Extract the (x, y) coordinate from the center of the cell holding the provided text.  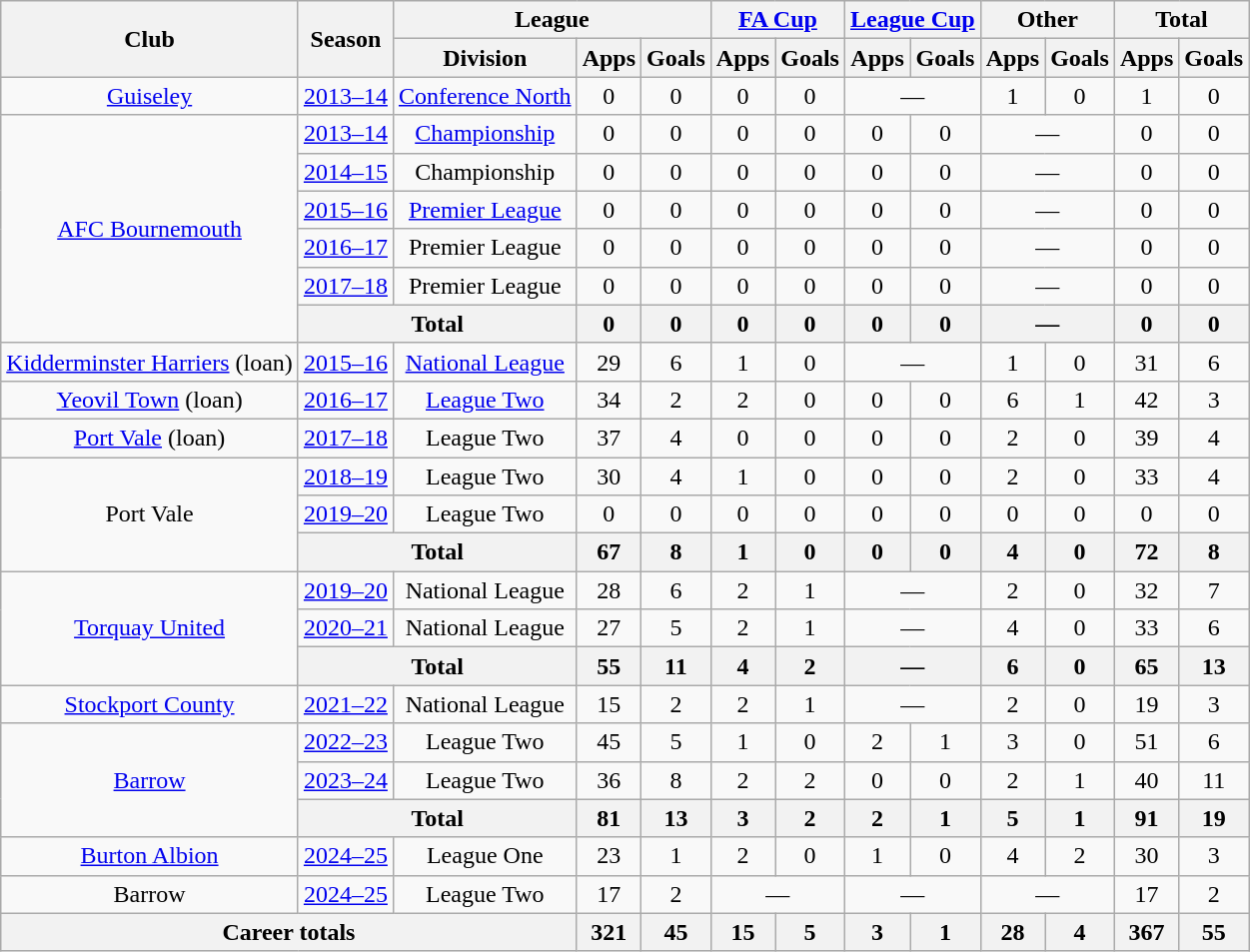
League One (485, 856)
32 (1146, 590)
65 (1146, 666)
Guiseley (150, 96)
34 (609, 400)
51 (1146, 742)
League Cup (912, 20)
81 (609, 818)
Port Vale (loan) (150, 438)
Port Vale (150, 514)
2023–24 (346, 780)
Club (150, 39)
League (552, 20)
29 (609, 362)
27 (609, 628)
2020–21 (346, 628)
AFC Bournemouth (150, 229)
Season (346, 39)
Torquay United (150, 628)
Division (485, 58)
36 (609, 780)
Career totals (289, 932)
Kidderminster Harriers (loan) (150, 362)
31 (1146, 362)
FA Cup (777, 20)
Other (1047, 20)
367 (1146, 932)
91 (1146, 818)
2022–23 (346, 742)
321 (609, 932)
67 (609, 552)
72 (1146, 552)
39 (1146, 438)
2021–22 (346, 704)
37 (609, 438)
7 (1214, 590)
40 (1146, 780)
2018–19 (346, 476)
23 (609, 856)
Burton Albion (150, 856)
2014–15 (346, 172)
Yeovil Town (loan) (150, 400)
42 (1146, 400)
Stockport County (150, 704)
Conference North (485, 96)
